Output the [X, Y] coordinate of the center of the cell containing the given text.  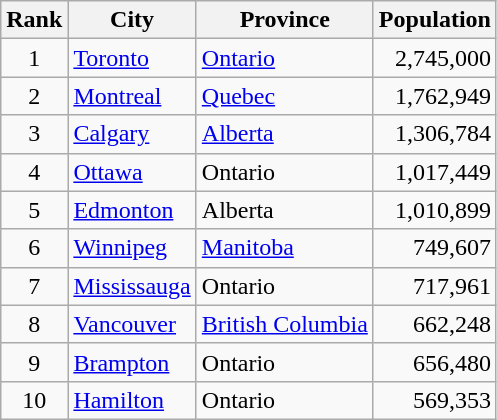
9 [34, 362]
10 [34, 400]
717,961 [434, 286]
1,762,949 [434, 96]
Hamilton [132, 400]
7 [34, 286]
1 [34, 58]
749,607 [434, 248]
3 [34, 134]
Ottawa [132, 172]
Manitoba [284, 248]
1,306,784 [434, 134]
Edmonton [132, 210]
Montreal [132, 96]
Quebec [284, 96]
Vancouver [132, 324]
Rank [34, 20]
Mississauga [132, 286]
656,480 [434, 362]
2,745,000 [434, 58]
662,248 [434, 324]
2 [34, 96]
8 [34, 324]
1,010,899 [434, 210]
1,017,449 [434, 172]
Toronto [132, 58]
British Columbia [284, 324]
Winnipeg [132, 248]
City [132, 20]
Brampton [132, 362]
5 [34, 210]
Province [284, 20]
4 [34, 172]
Population [434, 20]
569,353 [434, 400]
6 [34, 248]
Calgary [132, 134]
